Identify which cell holds the provided text, then report its [x, y] central coordinate. 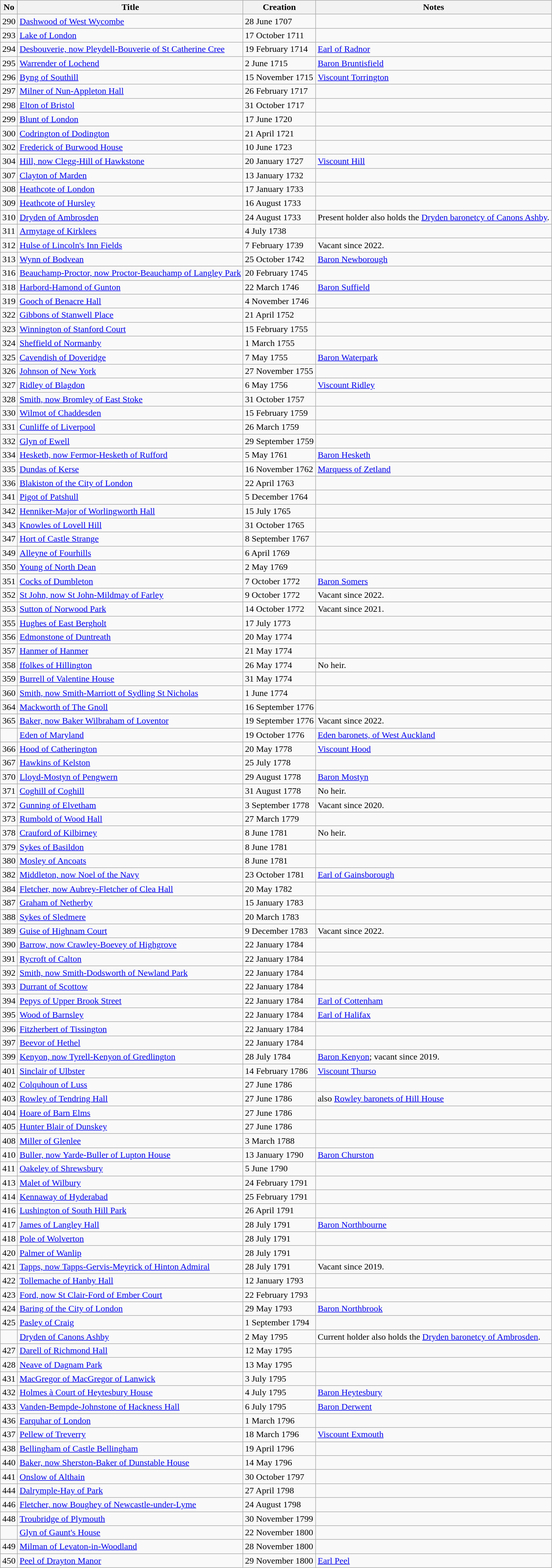
Miller of Glenlee [130, 1141]
Earl of Halifax [434, 1015]
319 [9, 301]
Baker, now Sherston-Baker of Dunstable House [130, 1462]
5 June 1790 [279, 1169]
Bellingham of Castle Bellingham [130, 1449]
424 [9, 1309]
James of Langley Hall [130, 1225]
29 August 1778 [279, 777]
Earl Peel [434, 1561]
31 October 1717 [279, 105]
Blunt of London [130, 119]
413 [9, 1183]
318 [9, 287]
Eden baronets, of West Auckland [434, 735]
Baron Newborough [434, 259]
Palmer of Wanlip [130, 1253]
15 February 1755 [279, 329]
Heathcote of London [130, 189]
Rowley of Tendring Hall [130, 1099]
9 October 1772 [279, 595]
Dryden of Ambrosden [130, 217]
Burrell of Valentine House [130, 679]
402 [9, 1085]
Hill, now Clegg-Hill of Hawkstone [130, 161]
Baron Hesketh [434, 455]
422 [9, 1281]
4 July 1738 [279, 231]
Fitzherbert of Tissington [130, 1029]
Dryden of Canons Ashby [130, 1337]
Viscount Thurso [434, 1071]
27 November 1755 [279, 371]
418 [9, 1239]
31 August 1778 [279, 791]
19 October 1776 [279, 735]
13 January 1732 [279, 175]
2 June 1715 [279, 63]
17 June 1720 [279, 119]
Viscount Torrington [434, 77]
No [9, 7]
Milner of Nun-Appleton Hall [130, 91]
Graham of Netherby [130, 903]
411 [9, 1169]
Baron Churston [434, 1155]
Armytage of Kirklees [130, 231]
Heathcote of Hursley [130, 203]
Desbouverie, now Pleydell-Bouverie of St Catherine Cree [130, 49]
20 May 1774 [279, 637]
391 [9, 959]
18 March 1796 [279, 1435]
302 [9, 147]
390 [9, 945]
29 November 1800 [279, 1561]
Vacant since 2020. [434, 805]
Pellew of Treverry [130, 1435]
Hesketh, now Fermor-Hesketh of Rufford [130, 455]
12 January 1793 [279, 1281]
2 May 1769 [279, 567]
Vacant since 2021. [434, 609]
Hoare of Barn Elms [130, 1113]
365 [9, 721]
Rycroft of Calton [130, 959]
Mackworth of The Gnoll [130, 707]
ffolkes of Hillington [130, 665]
343 [9, 525]
Knowles of Lovell Hill [130, 525]
Glyn of Ewell [130, 441]
2 May 1795 [279, 1337]
378 [9, 833]
382 [9, 875]
5 December 1764 [279, 497]
432 [9, 1393]
21 May 1774 [279, 651]
Fletcher, now Aubrey-Fletcher of Clea Hall [130, 889]
Hanmer of Hanmer [130, 651]
15 July 1765 [279, 511]
428 [9, 1365]
358 [9, 665]
367 [9, 763]
Blakiston of the City of London [130, 483]
3 March 1788 [279, 1141]
28 July 1784 [279, 1057]
Dashwood of West Wycombe [130, 21]
22 February 1793 [279, 1294]
Hughes of East Bergholt [130, 623]
29 May 1793 [279, 1309]
311 [9, 231]
379 [9, 847]
22 November 1800 [279, 1533]
Fletcher, now Boughey of Newcastle-under-Lyme [130, 1504]
444 [9, 1490]
30 October 1797 [279, 1476]
6 April 1769 [279, 553]
21 April 1721 [279, 133]
Clayton of Marden [130, 175]
371 [9, 791]
342 [9, 511]
Pasley of Craig [130, 1323]
Middleton, now Noel of the Navy [130, 875]
28 November 1800 [279, 1547]
4 November 1746 [279, 301]
347 [9, 539]
26 February 1717 [279, 91]
388 [9, 917]
387 [9, 903]
296 [9, 77]
Harbord-Hamond of Gunton [130, 287]
17 October 1711 [279, 35]
357 [9, 651]
13 May 1795 [279, 1365]
Sykes of Basildon [130, 847]
351 [9, 581]
Cocks of Dumbleton [130, 581]
20 February 1745 [279, 273]
16 November 1762 [279, 469]
Dalrymple-Hay of Park [130, 1490]
24 February 1791 [279, 1183]
341 [9, 497]
Viscount Hood [434, 749]
437 [9, 1435]
20 March 1783 [279, 917]
Lake of London [130, 35]
427 [9, 1351]
401 [9, 1071]
Title [130, 7]
450 [9, 1561]
Eden of Maryland [130, 735]
Wilmot of Chaddesden [130, 413]
299 [9, 119]
308 [9, 189]
3 July 1795 [279, 1379]
7 May 1755 [279, 357]
15 January 1783 [279, 903]
417 [9, 1225]
446 [9, 1504]
Sheffield of Normanby [130, 343]
Pepys of Upper Brook Street [130, 1001]
25 October 1742 [279, 259]
Smith, now Smith-Marriott of Sydling St Nicholas [130, 693]
20 January 1727 [279, 161]
9 December 1783 [279, 931]
334 [9, 455]
14 October 1772 [279, 609]
Vanden-Bempde-Johnstone of Hackness Hall [130, 1407]
19 February 1714 [279, 49]
20 May 1782 [279, 889]
392 [9, 973]
Wynn of Bodvean [130, 259]
19 April 1796 [279, 1449]
25 February 1791 [279, 1197]
Lushington of South Hill Park [130, 1211]
Young of North Dean [130, 567]
421 [9, 1267]
295 [9, 63]
425 [9, 1323]
Edmonstone of Duntreath [130, 637]
Baron Derwent [434, 1407]
396 [9, 1029]
298 [9, 105]
25 July 1778 [279, 763]
Codrington of Dodington [130, 133]
Viscount Exmouth [434, 1435]
22 March 1746 [279, 287]
26 April 1791 [279, 1211]
328 [9, 399]
Smith, now Bromley of East Stoke [130, 399]
12 May 1795 [279, 1351]
394 [9, 1001]
Baron Heytesbury [434, 1393]
Milman of Levaton-in-Woodland [130, 1547]
Crauford of Kilbirney [130, 833]
290 [9, 21]
Lloyd-Mostyn of Pengwern [130, 777]
397 [9, 1043]
31 October 1765 [279, 525]
Viscount Hill [434, 161]
Tapps, now Tapps-Gervis-Meyrick of Hinton Admiral [130, 1267]
8 September 1767 [279, 539]
355 [9, 623]
Dundas of Kerse [130, 469]
Warrender of Lochend [130, 63]
433 [9, 1407]
14 May 1796 [279, 1462]
389 [9, 931]
449 [9, 1547]
3 September 1778 [279, 805]
Ford, now St Clair-Ford of Ember Court [130, 1294]
Farquhar of London [130, 1421]
297 [9, 91]
Sykes of Sledmere [130, 917]
Malet of Wilbury [130, 1183]
322 [9, 315]
31 May 1774 [279, 679]
Gunning of Elvetham [130, 805]
6 July 1795 [279, 1407]
Elton of Bristol [130, 105]
326 [9, 371]
440 [9, 1462]
1 March 1755 [279, 343]
10 June 1723 [279, 147]
7 February 1739 [279, 245]
436 [9, 1421]
Coghill of Coghill [130, 791]
408 [9, 1141]
24 August 1798 [279, 1504]
Neave of Dagnam Park [130, 1365]
Tollemache of Hanby Hall [130, 1281]
1 September 1794 [279, 1323]
359 [9, 679]
330 [9, 413]
26 May 1774 [279, 665]
Beevor of Hethel [130, 1043]
31 October 1757 [279, 399]
304 [9, 161]
23 October 1781 [279, 875]
Hulse of Lincoln's Inn Fields [130, 245]
Hawkins of Kelston [130, 763]
26 March 1759 [279, 427]
420 [9, 1253]
Baron Northbrook [434, 1309]
17 July 1773 [279, 623]
Cunliffe of Liverpool [130, 427]
405 [9, 1127]
325 [9, 357]
384 [9, 889]
404 [9, 1113]
293 [9, 35]
349 [9, 553]
21 April 1752 [279, 315]
Wood of Barnsley [130, 1015]
Frederick of Burwood House [130, 147]
307 [9, 175]
Colquhoun of Luss [130, 1085]
5 May 1761 [279, 455]
373 [9, 819]
352 [9, 595]
Guise of Highnam Court [130, 931]
Hood of Catherington [130, 749]
Baron Suffield [434, 287]
MacGregor of MacGregor of Lanwick [130, 1379]
20 May 1778 [279, 749]
Gibbons of Stanwell Place [130, 315]
6 May 1756 [279, 385]
Baron Bruntisfield [434, 63]
St John, now St John-Mildmay of Farley [130, 595]
370 [9, 777]
332 [9, 441]
360 [9, 693]
356 [9, 637]
438 [9, 1449]
Baron Somers [434, 581]
300 [9, 133]
353 [9, 609]
Alleyne of Fourhills [130, 553]
Present holder also holds the Dryden baronetcy of Canons Ashby. [434, 217]
316 [9, 273]
Rumbold of Wood Hall [130, 819]
19 September 1776 [279, 721]
30 November 1799 [279, 1519]
395 [9, 1015]
366 [9, 749]
Baron Northbourne [434, 1225]
4 July 1795 [279, 1393]
Ridley of Blagdon [130, 385]
Baring of the City of London [130, 1309]
also Rowley baronets of Hill House [434, 1099]
Barrow, now Crawley-Boevey of Highgrove [130, 945]
7 October 1772 [279, 581]
Glyn of Gaunt's House [130, 1533]
Kenyon, now Tyrell-Kenyon of Gredlington [130, 1057]
441 [9, 1476]
15 November 1715 [279, 77]
Viscount Ridley [434, 385]
323 [9, 329]
Gooch of Benacre Hall [130, 301]
331 [9, 427]
Darell of Richmond Hall [130, 1351]
Earl of Gainsborough [434, 875]
327 [9, 385]
1 June 1774 [279, 693]
Marquess of Zetland [434, 469]
380 [9, 861]
15 February 1759 [279, 413]
Durrant of Scottow [130, 987]
16 August 1733 [279, 203]
313 [9, 259]
Baron Waterpark [434, 357]
335 [9, 469]
423 [9, 1294]
Buller, now Yarde-Buller of Lupton House [130, 1155]
Baron Kenyon; vacant since 2019. [434, 1057]
393 [9, 987]
309 [9, 203]
29 September 1759 [279, 441]
431 [9, 1379]
1 March 1796 [279, 1421]
Mosley of Ancoats [130, 861]
403 [9, 1099]
294 [9, 49]
Pigot of Patshull [130, 497]
312 [9, 245]
Vacant since 2019. [434, 1267]
Baker, now Baker Wilbraham of Loventor [130, 721]
Kennaway of Hyderabad [130, 1197]
Onslow of Althain [130, 1476]
Henniker-Major of Worlingworth Hall [130, 511]
Troubridge of Plymouth [130, 1519]
Pole of Wolverton [130, 1239]
14 February 1786 [279, 1071]
410 [9, 1155]
414 [9, 1197]
336 [9, 483]
22 April 1763 [279, 483]
372 [9, 805]
448 [9, 1519]
Byng of Southill [130, 77]
Current holder also holds the Dryden baronetcy of Ambrosden. [434, 1337]
Cavendish of Doveridge [130, 357]
Oakeley of Shrewsbury [130, 1169]
Smith, now Smith-Dodsworth of Newland Park [130, 973]
324 [9, 343]
Baron Mostyn [434, 777]
27 April 1798 [279, 1490]
Hort of Castle Strange [130, 539]
Creation [279, 7]
Earl of Cottenham [434, 1001]
364 [9, 707]
416 [9, 1211]
24 August 1733 [279, 217]
350 [9, 567]
16 September 1776 [279, 707]
Earl of Radnor [434, 49]
Johnson of New York [130, 371]
Hunter Blair of Dunskey [130, 1127]
Beauchamp-Proctor, now Proctor-Beauchamp of Langley Park [130, 273]
Notes [434, 7]
28 June 1707 [279, 21]
Winnington of Stanford Court [130, 329]
27 March 1779 [279, 819]
310 [9, 217]
Peel of Drayton Manor [130, 1561]
Sinclair of Ulbster [130, 1071]
13 January 1790 [279, 1155]
Sutton of Norwood Park [130, 609]
Holmes à Court of Heytesbury House [130, 1393]
17 January 1733 [279, 189]
399 [9, 1057]
